Pinpoint the cell where the given text exists, returning its [X, Y] midpoint coordinate. 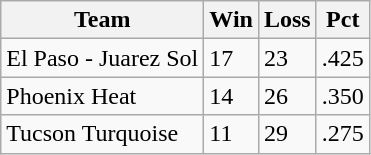
23 [287, 58]
11 [232, 134]
Phoenix Heat [102, 96]
Team [102, 20]
14 [232, 96]
.350 [342, 96]
El Paso - Juarez Sol [102, 58]
Tucson Turquoise [102, 134]
Pct [342, 20]
17 [232, 58]
29 [287, 134]
26 [287, 96]
Loss [287, 20]
Win [232, 20]
.275 [342, 134]
.425 [342, 58]
